Pinpoint the cell where the given text exists, returning its [X, Y] midpoint coordinate. 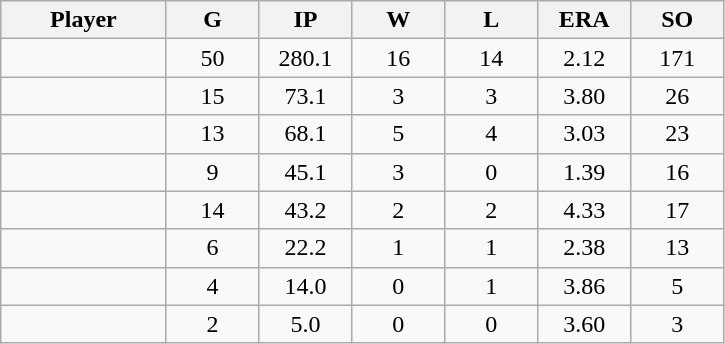
1.39 [584, 172]
G [212, 20]
SO [678, 20]
5.0 [306, 324]
73.1 [306, 96]
280.1 [306, 58]
Player [84, 20]
4.33 [584, 210]
14.0 [306, 286]
3.86 [584, 286]
50 [212, 58]
2.38 [584, 248]
6 [212, 248]
ERA [584, 20]
W [398, 20]
IP [306, 20]
3.60 [584, 324]
68.1 [306, 134]
3.03 [584, 134]
23 [678, 134]
43.2 [306, 210]
171 [678, 58]
3.80 [584, 96]
2.12 [584, 58]
17 [678, 210]
22.2 [306, 248]
9 [212, 172]
L [492, 20]
15 [212, 96]
45.1 [306, 172]
26 [678, 96]
